Extract the [x, y] coordinate from the center of the cell holding the provided text.  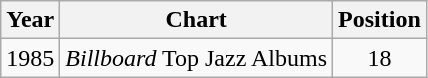
Year [30, 20]
Position [380, 20]
1985 [30, 58]
18 [380, 58]
Billboard Top Jazz Albums [196, 58]
Chart [196, 20]
